From the cell containing the given text, extract its center point as [x, y] coordinate. 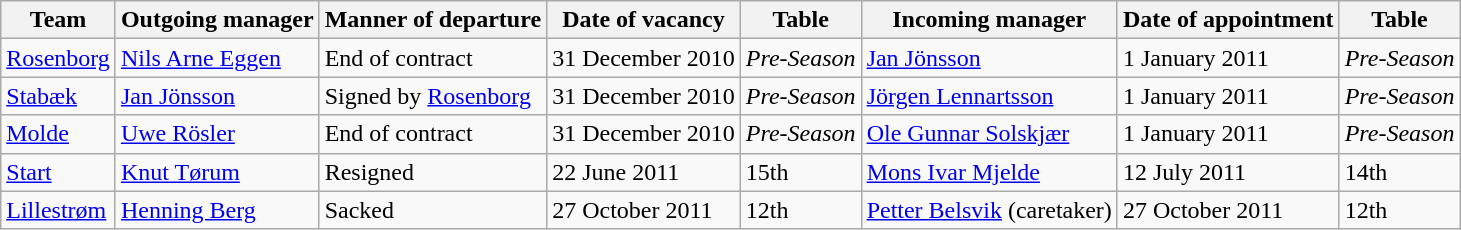
22 June 2011 [644, 172]
14th [1400, 172]
Outgoing manager [217, 20]
Date of appointment [1228, 20]
Start [58, 172]
15th [800, 172]
Petter Belsvik (caretaker) [989, 210]
Nils Arne Eggen [217, 58]
12 July 2011 [1228, 172]
Signed by Rosenborg [432, 96]
Jörgen Lennartsson [989, 96]
Resigned [432, 172]
Uwe Rösler [217, 134]
Team [58, 20]
Manner of departure [432, 20]
Mons Ivar Mjelde [989, 172]
Ole Gunnar Solskjær [989, 134]
Knut Tørum [217, 172]
Molde [58, 134]
Date of vacancy [644, 20]
Henning Berg [217, 210]
Incoming manager [989, 20]
Sacked [432, 210]
Lillestrøm [58, 210]
Rosenborg [58, 58]
Stabæk [58, 96]
